Pinpoint the cell where the given text exists, returning its (x, y) midpoint coordinate. 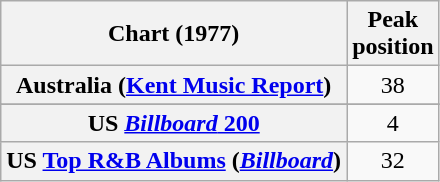
38 (393, 85)
32 (393, 161)
Australia (Kent Music Report) (174, 85)
Chart (1977) (174, 34)
US Billboard 200 (174, 123)
4 (393, 123)
US Top R&B Albums (Billboard) (174, 161)
Peakposition (393, 34)
